Find where the given text appears and provide that cell's center as [X, Y] coordinate. 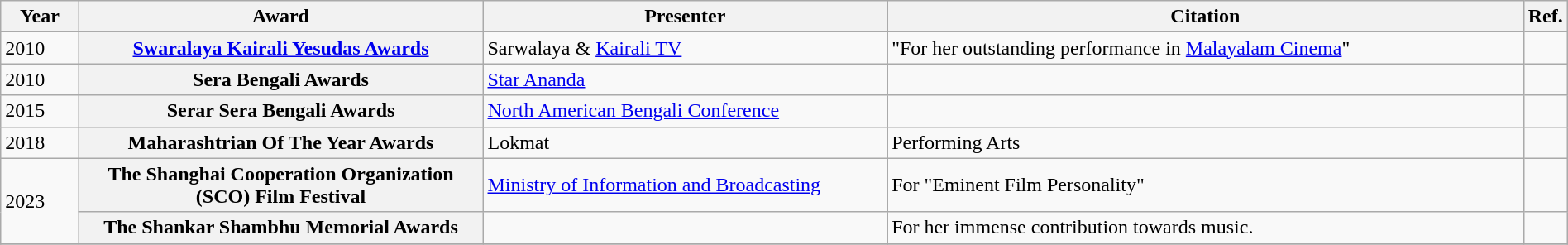
North American Bengali Conference [685, 111]
Performing Arts [1206, 142]
Citation [1206, 17]
Ref. [1545, 17]
Serar Sera Bengali Awards [281, 111]
For her immense contribution towards music. [1206, 228]
Award [281, 17]
Lokmat [685, 142]
The Shankar Shambhu Memorial Awards [281, 228]
Presenter [685, 17]
Ministry of Information and Broadcasting [685, 185]
Star Ananda [685, 79]
2018 [40, 142]
Year [40, 17]
Maharashtrian Of The Year Awards [281, 142]
2023 [40, 200]
The Shanghai Cooperation Organization (SCO) Film Festival [281, 185]
Sarwalaya & Kairali TV [685, 48]
For "Eminent Film Personality" [1206, 185]
Swaralaya Kairali Yesudas Awards [281, 48]
2015 [40, 111]
"For her outstanding performance in Malayalam Cinema" [1206, 48]
Sera Bengali Awards [281, 79]
